For the text-containing cell, return its midpoint in (x, y) coordinate format. 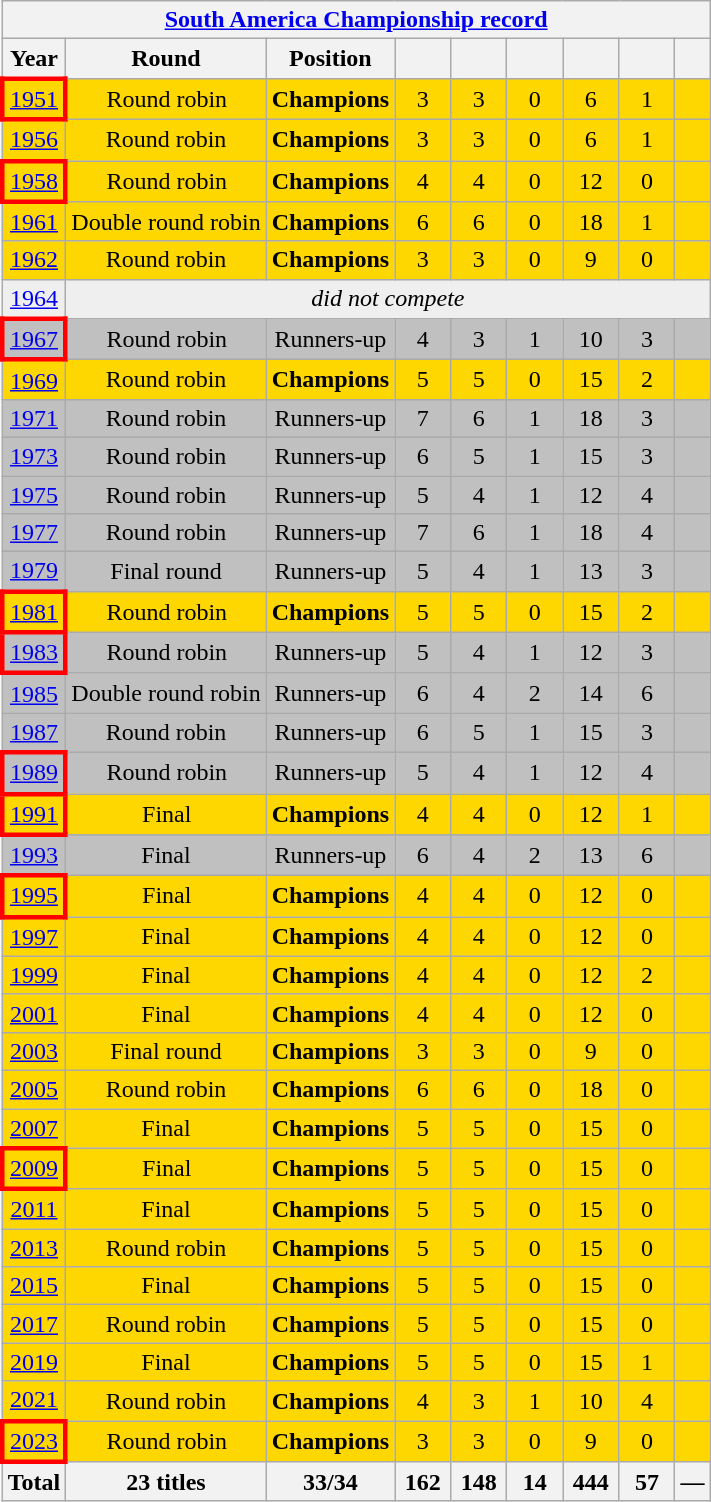
Round (166, 59)
33/34 (330, 1482)
1967 (34, 340)
Year (34, 59)
1975 (34, 495)
2003 (34, 1051)
2017 (34, 1324)
2005 (34, 1089)
1964 (34, 299)
1993 (34, 856)
2021 (34, 1401)
Total (34, 1482)
1962 (34, 260)
2007 (34, 1128)
1997 (34, 937)
Position (330, 59)
2009 (34, 1168)
1989 (34, 772)
1958 (34, 180)
1981 (34, 612)
1995 (34, 896)
1991 (34, 814)
2013 (34, 1248)
1985 (34, 693)
1977 (34, 533)
1999 (34, 975)
did not compete (388, 299)
1987 (34, 733)
162 (423, 1482)
1983 (34, 652)
1979 (34, 572)
444 (591, 1482)
1969 (34, 380)
2001 (34, 1013)
2011 (34, 1209)
South America Championship record (356, 20)
2023 (34, 1440)
1961 (34, 222)
— (692, 1482)
148 (479, 1482)
57 (647, 1482)
1956 (34, 140)
23 titles (166, 1482)
1951 (34, 98)
1973 (34, 456)
1971 (34, 418)
2015 (34, 1286)
2019 (34, 1362)
